Output the (X, Y) coordinate of the center of the cell containing the given text.  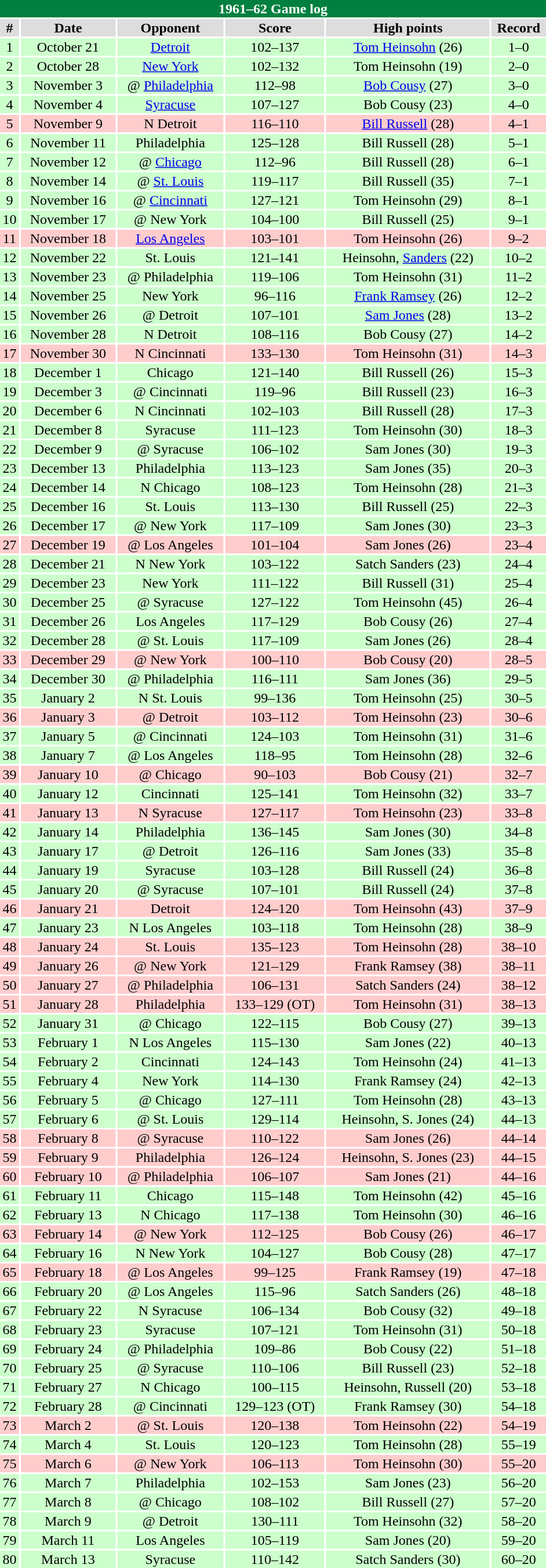
November 11 (68, 143)
February 28 (68, 1406)
79 (9, 1540)
October 21 (68, 47)
Tom Heinsohn (19) (408, 66)
12–2 (519, 296)
2–0 (519, 66)
103–101 (275, 238)
107–127 (275, 104)
126–116 (275, 851)
January 26 (68, 966)
February 27 (68, 1387)
31–6 (519, 736)
March 7 (68, 1483)
February 24 (68, 1349)
100–110 (275, 660)
19 (9, 392)
Sam Jones (33) (408, 851)
136–145 (275, 832)
Satch Sanders (30) (408, 1559)
January 14 (68, 832)
102–137 (275, 47)
Date (68, 28)
73 (9, 1425)
32–7 (519, 774)
129–123 (OT) (275, 1406)
March 6 (68, 1464)
28 (9, 564)
113–123 (275, 468)
January 10 (68, 774)
Sam Jones (28) (408, 315)
30–6 (519, 717)
November 25 (68, 296)
70 (9, 1368)
February 22 (68, 1310)
March 9 (68, 1521)
40–13 (519, 1042)
January 7 (68, 755)
99–136 (275, 698)
55–20 (519, 1464)
117–138 (275, 1215)
February 8 (68, 1138)
121–140 (275, 372)
41–13 (519, 1062)
133–130 (275, 353)
December 19 (68, 545)
102–132 (275, 66)
54–18 (519, 1406)
74 (9, 1444)
21 (9, 430)
38–10 (519, 947)
13–2 (519, 315)
November 22 (68, 258)
February 4 (68, 1081)
117–129 (275, 621)
125–128 (275, 143)
103–112 (275, 717)
Sam Jones (20) (408, 1540)
104–100 (275, 219)
23 (9, 468)
49 (9, 966)
66 (9, 1291)
1961–62 Game log (273, 9)
Heinsohn, S. Jones (23) (408, 1157)
February 25 (68, 1368)
33–8 (519, 813)
124–120 (275, 908)
14–3 (519, 353)
4–0 (519, 104)
124–103 (275, 736)
99–125 (275, 1272)
62 (9, 1215)
56–20 (519, 1483)
18–3 (519, 430)
9–2 (519, 238)
42 (9, 832)
24 (9, 487)
Frank Ramsey (38) (408, 966)
43 (9, 851)
10 (9, 219)
5–1 (519, 143)
December 8 (68, 430)
February 5 (68, 1100)
Bill Russell (27) (408, 1502)
1–0 (519, 47)
19–3 (519, 449)
# (9, 28)
18 (9, 372)
27–4 (519, 621)
High points (408, 28)
Frank Ramsey (19) (408, 1272)
44 (9, 870)
76 (9, 1483)
25 (9, 506)
106–113 (275, 1464)
Record (519, 28)
65 (9, 1272)
58 (9, 1138)
7–1 (519, 181)
52–18 (519, 1368)
59 (9, 1157)
November 17 (68, 219)
39–13 (519, 1023)
51–18 (519, 1349)
14 (9, 296)
105–119 (275, 1540)
34–8 (519, 832)
9–1 (519, 219)
February 2 (68, 1062)
Frank Ramsey (30) (408, 1406)
15–3 (519, 372)
44–15 (519, 1157)
January 20 (68, 889)
119–106 (275, 277)
December 23 (68, 583)
January 17 (68, 851)
6–1 (519, 162)
41 (9, 813)
March 8 (68, 1502)
December 13 (68, 468)
10–2 (519, 258)
January 12 (68, 794)
109–86 (275, 1349)
133–129 (OT) (275, 1004)
107–121 (275, 1330)
15 (9, 315)
55 (9, 1081)
17–3 (519, 411)
Heinsohn, Russell (20) (408, 1387)
January 19 (68, 870)
December 25 (68, 602)
23–4 (519, 545)
January 24 (68, 947)
Bob Cousy (28) (408, 1253)
103–128 (275, 870)
55–19 (519, 1444)
November 3 (68, 85)
71 (9, 1387)
February 11 (68, 1196)
45–16 (519, 1196)
125–141 (275, 794)
114–130 (275, 1081)
78 (9, 1521)
69 (9, 1349)
44–16 (519, 1176)
115–148 (275, 1196)
March 13 (68, 1559)
57–20 (519, 1502)
111–122 (275, 583)
28–4 (519, 640)
46 (9, 908)
108–116 (275, 334)
38 (9, 755)
3–0 (519, 85)
130–111 (275, 1521)
16 (9, 334)
118–95 (275, 755)
26 (9, 526)
23–3 (519, 526)
Tom Heinsohn (42) (408, 1196)
33–7 (519, 794)
Bill Russell (26) (408, 372)
116–110 (275, 124)
116–111 (275, 679)
November 12 (68, 162)
4 (9, 104)
11 (9, 238)
39 (9, 774)
37–9 (519, 908)
106–107 (275, 1176)
January 5 (68, 736)
32–6 (519, 755)
1 (9, 47)
Tom Heinsohn (45) (408, 602)
February 13 (68, 1215)
Bob Cousy (23) (408, 104)
96–116 (275, 296)
Frank Ramsey (26) (408, 296)
106–102 (275, 449)
90–103 (275, 774)
54 (9, 1062)
135–123 (275, 947)
47–17 (519, 1253)
2 (9, 66)
63 (9, 1234)
March 4 (68, 1444)
28–5 (519, 660)
November 18 (68, 238)
52 (9, 1023)
8 (9, 181)
38–13 (519, 1004)
17 (9, 353)
101–104 (275, 545)
21–3 (519, 487)
113–130 (275, 506)
112–125 (275, 1234)
Bill Russell (31) (408, 583)
11–2 (519, 277)
102–103 (275, 411)
110–106 (275, 1368)
Bob Cousy (32) (408, 1310)
February 16 (68, 1253)
72 (9, 1406)
Tom Heinsohn (24) (408, 1062)
February 9 (68, 1157)
Tom Heinsohn (25) (408, 698)
108–102 (275, 1502)
111–123 (275, 430)
Sam Jones (22) (408, 1042)
50–18 (519, 1330)
46–17 (519, 1234)
59–20 (519, 1540)
Bob Cousy (20) (408, 660)
110–122 (275, 1138)
57 (9, 1119)
4–1 (519, 124)
November 26 (68, 315)
42–13 (519, 1081)
122–115 (275, 1023)
November 16 (68, 200)
Tom Heinsohn (29) (408, 200)
Sam Jones (35) (408, 468)
October 28 (68, 66)
Bob Cousy (22) (408, 1349)
36 (9, 717)
49–18 (519, 1310)
51 (9, 1004)
127–122 (275, 602)
January 3 (68, 717)
7 (9, 162)
26–4 (519, 602)
Bob Cousy (21) (408, 774)
124–143 (275, 1062)
35–8 (519, 851)
December 6 (68, 411)
December 29 (68, 660)
64 (9, 1253)
22–3 (519, 506)
104–127 (275, 1253)
36–8 (519, 870)
February 1 (68, 1042)
119–117 (275, 181)
29 (9, 583)
50 (9, 985)
43–13 (519, 1100)
108–123 (275, 487)
44–13 (519, 1119)
61 (9, 1196)
January 27 (68, 985)
35 (9, 698)
December 28 (68, 640)
106–131 (275, 985)
March 11 (68, 1540)
November 23 (68, 277)
30–5 (519, 698)
Satch Sanders (24) (408, 985)
103–118 (275, 928)
December 17 (68, 526)
Tom Heinsohn (43) (408, 908)
38–12 (519, 985)
22 (9, 449)
November 28 (68, 334)
January 2 (68, 698)
November 9 (68, 124)
68 (9, 1330)
48 (9, 947)
13 (9, 277)
February 14 (68, 1234)
6 (9, 143)
16–3 (519, 392)
Heinsohn, S. Jones (24) (408, 1119)
9 (9, 200)
102–153 (275, 1483)
127–121 (275, 200)
Satch Sanders (26) (408, 1291)
December 16 (68, 506)
December 1 (68, 372)
37 (9, 736)
November 14 (68, 181)
112–96 (275, 162)
January 13 (68, 813)
Bill Russell (35) (408, 181)
February 6 (68, 1119)
45 (9, 889)
December 3 (68, 392)
77 (9, 1502)
44–14 (519, 1138)
Opponent (170, 28)
January 21 (68, 908)
Sam Jones (23) (408, 1483)
January 31 (68, 1023)
37–8 (519, 889)
December 14 (68, 487)
112–98 (275, 85)
27 (9, 545)
February 23 (68, 1330)
53–18 (519, 1387)
100–115 (275, 1387)
120–138 (275, 1425)
November 4 (68, 104)
Heinsohn, Sanders (22) (408, 258)
14–2 (519, 334)
20 (9, 411)
30 (9, 602)
Score (275, 28)
127–117 (275, 813)
53 (9, 1042)
58–20 (519, 1521)
12 (9, 258)
129–114 (275, 1119)
115–130 (275, 1042)
29–5 (519, 679)
60–20 (519, 1559)
120–123 (275, 1444)
60 (9, 1176)
Sam Jones (21) (408, 1176)
34 (9, 679)
67 (9, 1310)
127–111 (275, 1100)
8–1 (519, 200)
3 (9, 85)
Tom Heinsohn (22) (408, 1425)
54–19 (519, 1425)
40 (9, 794)
48–18 (519, 1291)
115–96 (275, 1291)
December 30 (68, 679)
Sam Jones (36) (408, 679)
31 (9, 621)
November 30 (68, 353)
80 (9, 1559)
January 28 (68, 1004)
103–122 (275, 564)
119–96 (275, 392)
56 (9, 1100)
33 (9, 660)
March 2 (68, 1425)
75 (9, 1464)
February 10 (68, 1176)
December 9 (68, 449)
Frank Ramsey (24) (408, 1081)
121–141 (275, 258)
38–11 (519, 966)
126–124 (275, 1157)
46–16 (519, 1215)
December 21 (68, 564)
20–3 (519, 468)
38–9 (519, 928)
32 (9, 640)
110–142 (275, 1559)
N St. Louis (170, 698)
January 23 (68, 928)
Satch Sanders (23) (408, 564)
121–129 (275, 966)
106–134 (275, 1310)
December 26 (68, 621)
24–4 (519, 564)
47 (9, 928)
February 18 (68, 1272)
February 20 (68, 1291)
25–4 (519, 583)
5 (9, 124)
47–18 (519, 1272)
